Output the [X, Y] coordinate of the center of the cell containing the given text.  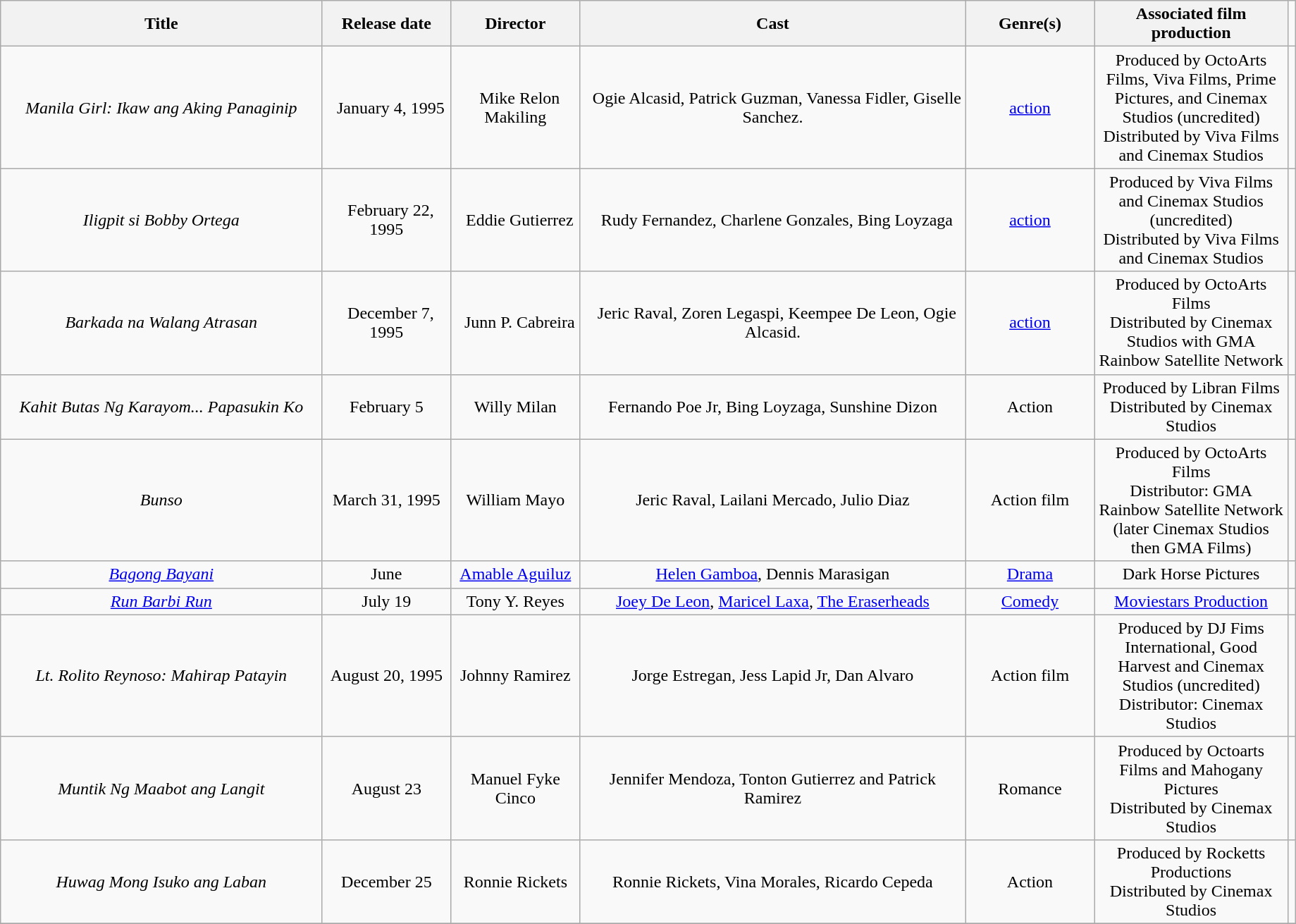
Rudy Fernandez, Charlene Gonzales, Bing Loyzaga [772, 220]
Joey De Leon, Maricel Laxa, The Eraserheads [772, 601]
August 20, 1995 [386, 675]
Comedy [1030, 601]
Run Barbi Run [161, 601]
March 31, 1995 [386, 500]
Produced by DJ Fims International, Good Harvest and Cinemax Studios (uncredited)Distributor: Cinemax Studios [1191, 675]
Huwag Mong Isuko ang Laban [161, 881]
Ogie Alcasid, Patrick Guzman, Vanessa Fidler, Giselle Sanchez. [772, 107]
Jeric Raval, Zoren Legaspi, Keempee De Leon, Ogie Alcasid. [772, 323]
December 25 [386, 881]
Produced by OctoArts FilmsDistributed by Cinemax Studios with GMA Rainbow Satellite Network [1191, 323]
Produced by Viva Films and Cinemax Studios (uncredited)Distributed by Viva Films and Cinemax Studios [1191, 220]
Bagong Bayani [161, 574]
Fernando Poe Jr, Bing Loyzaga, Sunshine Dizon [772, 407]
Produced by OctoArts FilmsDistributor: GMA Rainbow Satellite Network (later Cinemax Studios then GMA Films) [1191, 500]
Cast [772, 24]
Amable Aguiluz [516, 574]
Bunso [161, 500]
Lt. Rolito Reynoso: Mahirap Patayin [161, 675]
June [386, 574]
William Mayo [516, 500]
Director [516, 24]
Johnny Ramirez [516, 675]
Release date [386, 24]
Muntik Ng Maabot ang Langit [161, 788]
January 4, 1995 [386, 107]
December 7, 1995 [386, 323]
Mike Relon Makiling [516, 107]
Jeric Raval, Lailani Mercado, Julio Diaz [772, 500]
Jorge Estregan, Jess Lapid Jr, Dan Alvaro [772, 675]
Drama [1030, 574]
Manuel Fyke Cinco [516, 788]
February 5 [386, 407]
Ronnie Rickets [516, 881]
Genre(s) [1030, 24]
Produced by OctoArts Films, Viva Films, Prime Pictures, and Cinemax Studios (uncredited)Distributed by Viva Films and Cinemax Studios [1191, 107]
Tony Y. Reyes [516, 601]
Produced by Libran Films Distributed by Cinemax Studios [1191, 407]
Willy Milan [516, 407]
Produced by Rocketts ProductionsDistributed by Cinemax Studios [1191, 881]
Title [161, 24]
Junn P. Cabreira [516, 323]
Iligpit si Bobby Ortega [161, 220]
February 22, 1995 [386, 220]
Manila Girl: Ikaw ang Aking Panaginip [161, 107]
Kahit Butas Ng Karayom... Papasukin Ko [161, 407]
Romance [1030, 788]
Dark Horse Pictures [1191, 574]
August 23 [386, 788]
Eddie Gutierrez [516, 220]
Helen Gamboa, Dennis Marasigan [772, 574]
Ronnie Rickets, Vina Morales, Ricardo Cepeda [772, 881]
Associated film production [1191, 24]
Moviestars Production [1191, 601]
Produced by Octoarts Films and Mahogany PicturesDistributed by Cinemax Studios [1191, 788]
July 19 [386, 601]
Barkada na Walang Atrasan [161, 323]
Jennifer Mendoza, Tonton Gutierrez and Patrick Ramirez [772, 788]
